From the cell containing the given text, extract its center point as [X, Y] coordinate. 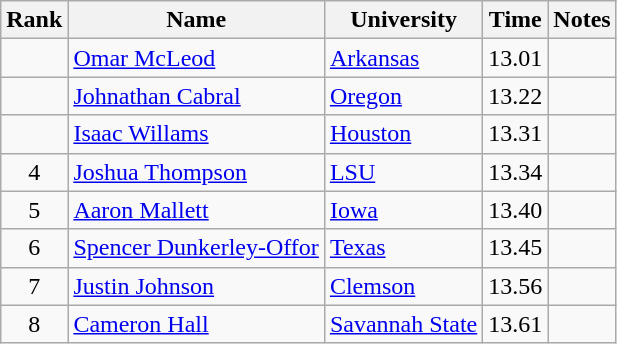
8 [34, 324]
Oregon [403, 96]
Justin Johnson [196, 286]
7 [34, 286]
13.22 [516, 96]
Iowa [403, 210]
Rank [34, 20]
6 [34, 248]
5 [34, 210]
LSU [403, 172]
Clemson [403, 286]
University [403, 20]
Joshua Thompson [196, 172]
Time [516, 20]
Savannah State [403, 324]
4 [34, 172]
13.56 [516, 286]
Arkansas [403, 58]
Spencer Dunkerley-Offor [196, 248]
Cameron Hall [196, 324]
Aaron Mallett [196, 210]
13.45 [516, 248]
Houston [403, 134]
Texas [403, 248]
Name [196, 20]
13.01 [516, 58]
13.31 [516, 134]
Isaac Willams [196, 134]
13.61 [516, 324]
Omar McLeod [196, 58]
13.34 [516, 172]
Notes [582, 20]
Johnathan Cabral [196, 96]
13.40 [516, 210]
